Search for the cell housing the specified text and yield its [x, y] center coordinate. 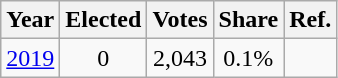
Elected [104, 20]
Year [30, 20]
2019 [30, 58]
0 [104, 58]
Share [248, 20]
0.1% [248, 58]
Votes [180, 20]
2,043 [180, 58]
Ref. [310, 20]
